Return the [x, y] coordinate for the center point of the cell that contains the specified text.  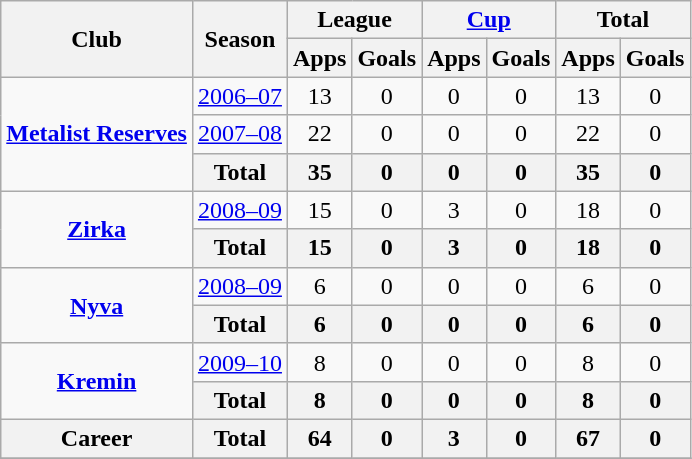
Kremin [97, 381]
Cup [489, 20]
2007–08 [240, 134]
Season [240, 39]
64 [319, 438]
Metalist Reserves [97, 134]
Nyva [97, 305]
2006–07 [240, 96]
Career [97, 438]
2009–10 [240, 362]
League [354, 20]
Club [97, 39]
67 [588, 438]
Zirka [97, 229]
